Pinpoint the cell where the given text exists, returning its [X, Y] midpoint coordinate. 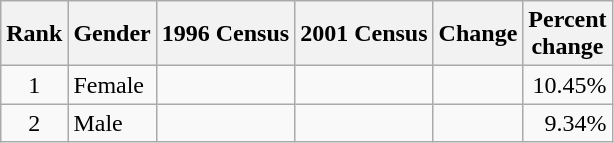
9.34% [568, 123]
2 [34, 123]
Percentchange [568, 34]
Female [112, 85]
10.45% [568, 85]
Rank [34, 34]
Change [478, 34]
1 [34, 85]
2001 Census [364, 34]
Male [112, 123]
Gender [112, 34]
1996 Census [225, 34]
